Pinpoint the cell where the given text exists, returning its (X, Y) midpoint coordinate. 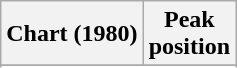
Chart (1980) (72, 34)
Peakposition (189, 34)
